Provide the [X, Y] coordinate of the cell's center where the given text is located.  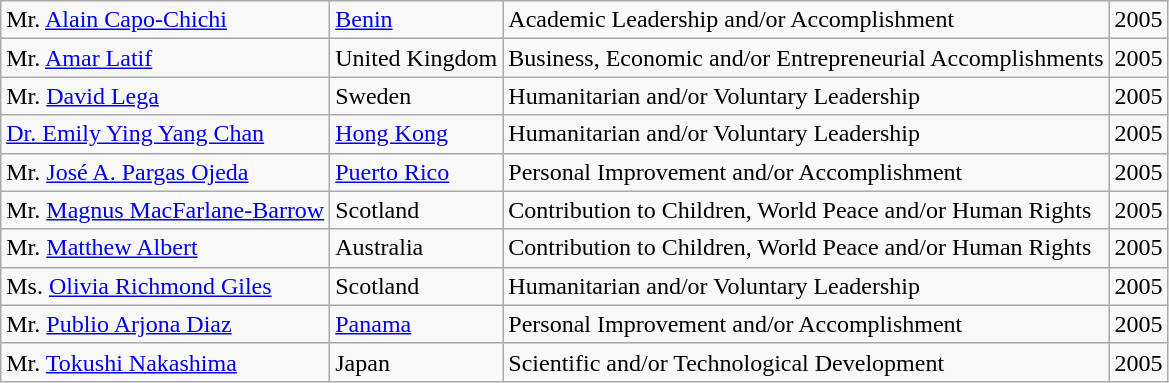
Academic Leadership and/or Accomplishment [806, 20]
Business, Economic and/or Entrepreneurial Accomplishments [806, 58]
Panama [416, 324]
Hong Kong [416, 134]
Puerto Rico [416, 172]
Mr. Matthew Albert [166, 248]
Scientific and/or Technological Development [806, 362]
Japan [416, 362]
Dr. Emily Ying Yang Chan [166, 134]
Mr. Magnus MacFarlane-Barrow [166, 210]
Sweden [416, 96]
Mr. David Lega [166, 96]
Mr. Amar Latif [166, 58]
Mr. Publio Arjona Diaz [166, 324]
United Kingdom [416, 58]
Mr. Alain Capo-Chichi [166, 20]
Benin [416, 20]
Australia [416, 248]
Ms. Olivia Richmond Giles [166, 286]
Mr. José A. Pargas Ojeda [166, 172]
Mr. Tokushi Nakashima [166, 362]
